Search for the cell housing the specified text and yield its (X, Y) center coordinate. 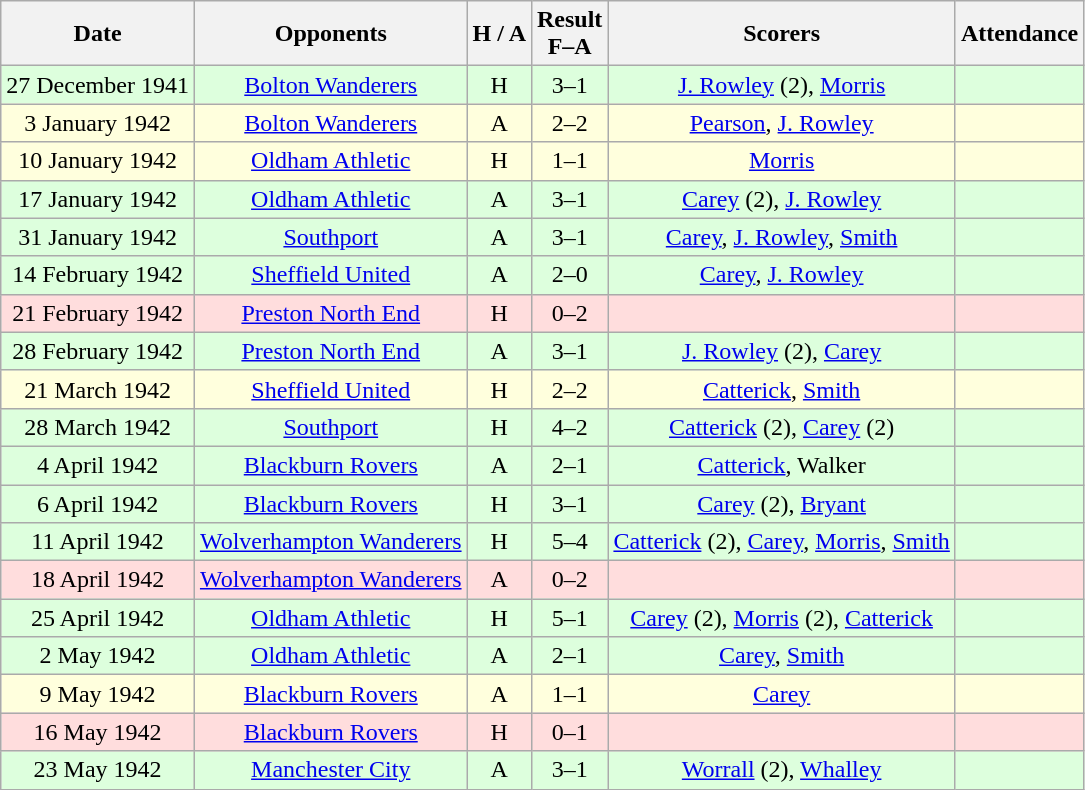
Morris (782, 161)
5–1 (569, 618)
Attendance (1019, 34)
28 March 1942 (98, 427)
H / A (499, 34)
J. Rowley (2), Morris (782, 85)
Date (98, 34)
25 April 1942 (98, 618)
Carey (2), Morris (2), Catterick (782, 618)
ResultF–A (569, 34)
18 April 1942 (98, 580)
Carey (2), J. Rowley (782, 199)
17 January 1942 (98, 199)
Scorers (782, 34)
Manchester City (330, 770)
Carey (2), Bryant (782, 503)
Catterick, Smith (782, 389)
Catterick (2), Carey (2) (782, 427)
3 January 1942 (98, 123)
Catterick (2), Carey, Morris, Smith (782, 542)
21 March 1942 (98, 389)
Carey (782, 694)
Carey, J. Rowley (782, 275)
6 April 1942 (98, 503)
28 February 1942 (98, 351)
4 April 1942 (98, 465)
23 May 1942 (98, 770)
14 February 1942 (98, 275)
4–2 (569, 427)
0–1 (569, 732)
10 January 1942 (98, 161)
11 April 1942 (98, 542)
Carey, Smith (782, 656)
27 December 1941 (98, 85)
Catterick, Walker (782, 465)
J. Rowley (2), Carey (782, 351)
16 May 1942 (98, 732)
Carey, J. Rowley, Smith (782, 237)
5–4 (569, 542)
Pearson, J. Rowley (782, 123)
31 January 1942 (98, 237)
21 February 1942 (98, 313)
2–0 (569, 275)
2 May 1942 (98, 656)
Worrall (2), Whalley (782, 770)
9 May 1942 (98, 694)
Opponents (330, 34)
